Determine the [X, Y] coordinate at the center of the cell enclosing the given text.  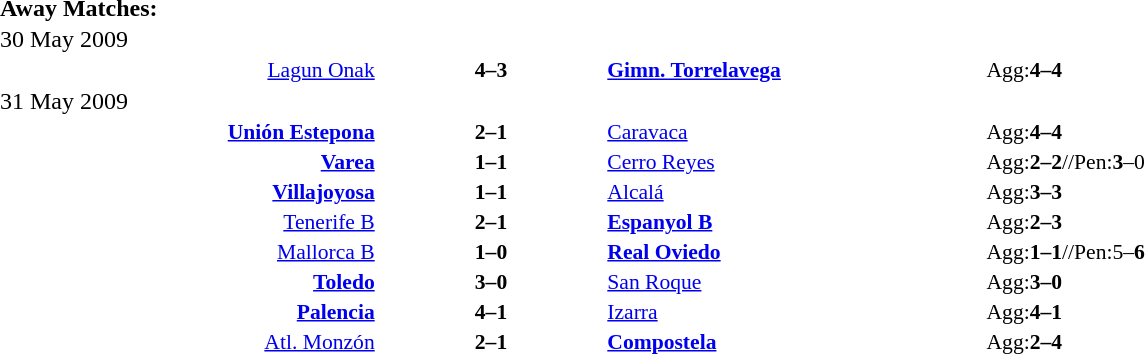
4–1 [492, 312]
Alcalá [795, 192]
Gimn. Torrelavega [795, 70]
Espanyol B [795, 222]
3–0 [492, 282]
San Roque [795, 282]
1–0 [492, 252]
Real Oviedo [795, 252]
Caravaca [795, 132]
Cerro Reyes [795, 162]
4–3 [492, 70]
Izarra [795, 312]
